Return the [X, Y] coordinate for the center point of the cell that contains the specified text.  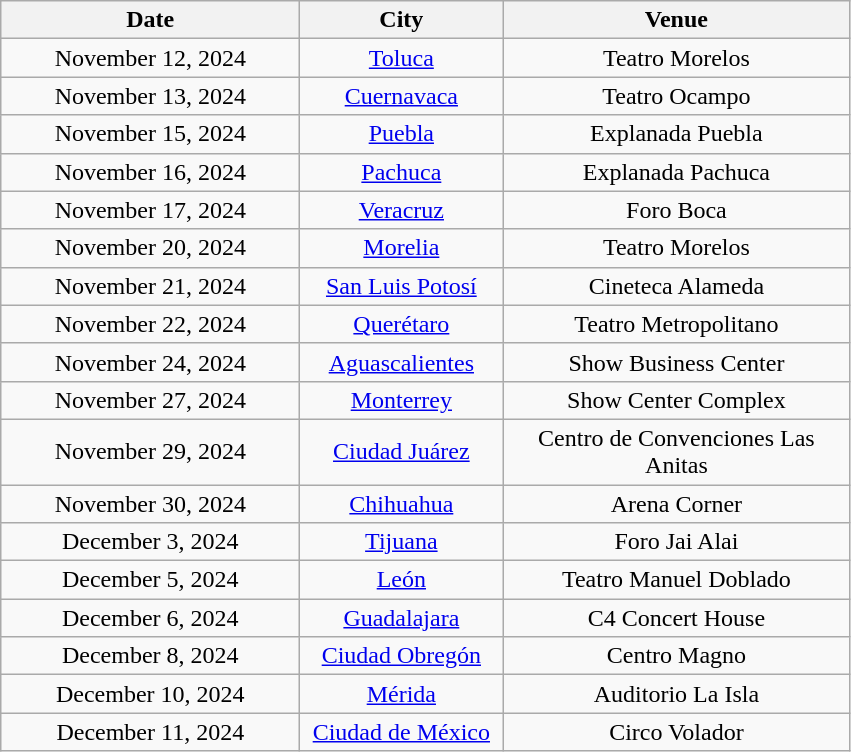
León [402, 580]
Foro Boca [676, 210]
Explanada Pachuca [676, 172]
Circo Volador [676, 732]
November 13, 2024 [150, 96]
Arena Corner [676, 503]
Cineteca Alameda [676, 286]
Pachuca [402, 172]
Teatro Ocampo [676, 96]
November 21, 2024 [150, 286]
Explanada Puebla [676, 134]
Chihuahua [402, 503]
November 29, 2024 [150, 452]
November 16, 2024 [150, 172]
November 15, 2024 [150, 134]
Centro Magno [676, 656]
November 20, 2024 [150, 248]
Ciudad Juárez [402, 452]
December 10, 2024 [150, 694]
C4 Concert House [676, 618]
Auditorio La Isla [676, 694]
City [402, 20]
Tijuana [402, 542]
Centro de Convenciones Las Anitas [676, 452]
Date [150, 20]
Venue [676, 20]
December 5, 2024 [150, 580]
Guadalajara [402, 618]
Querétaro [402, 324]
December 8, 2024 [150, 656]
Teatro Metropolitano [676, 324]
Toluca [402, 58]
San Luis Potosí [402, 286]
Ciudad de México [402, 732]
November 27, 2024 [150, 400]
November 12, 2024 [150, 58]
Monterrey [402, 400]
Show Business Center [676, 362]
Mérida [402, 694]
Puebla [402, 134]
Veracruz [402, 210]
Ciudad Obregón [402, 656]
Cuernavaca [402, 96]
Show Center Complex [676, 400]
November 30, 2024 [150, 503]
Morelia [402, 248]
December 3, 2024 [150, 542]
November 24, 2024 [150, 362]
Teatro Manuel Doblado [676, 580]
Foro Jai Alai [676, 542]
December 6, 2024 [150, 618]
November 22, 2024 [150, 324]
December 11, 2024 [150, 732]
November 17, 2024 [150, 210]
Aguascalientes [402, 362]
